Extract the (x, y) coordinate from the center of the cell holding the provided text.  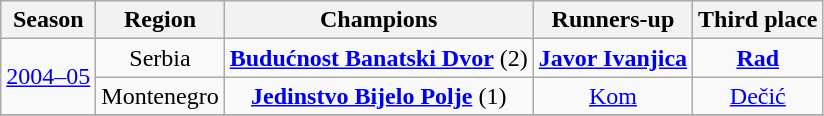
Runners-up (612, 20)
Third place (758, 20)
Serbia (160, 58)
Season (48, 20)
Champions (378, 20)
Rad (758, 58)
Kom (612, 96)
Jedinstvo Bijelo Polje (1) (378, 96)
Budućnost Banatski Dvor (2) (378, 58)
Region (160, 20)
Montenegro (160, 96)
Javor Ivanjica (612, 58)
2004–05 (48, 77)
Dečić (758, 96)
